Extract the [x, y] coordinate from the center of the cell holding the provided text.  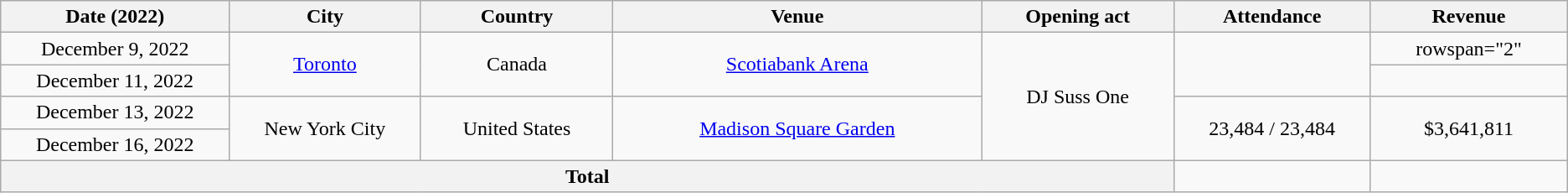
$3,641,811 [1469, 128]
Total [588, 176]
December 11, 2022 [116, 81]
Revenue [1469, 17]
Attendance [1272, 17]
Canada [517, 65]
Opening act [1078, 17]
Scotiabank Arena [797, 65]
23,484 / 23,484 [1272, 128]
Madison Square Garden [797, 128]
Venue [797, 17]
December 16, 2022 [116, 144]
DJ Suss One [1078, 96]
December 13, 2022 [116, 112]
Date (2022) [116, 17]
rowspan="2" [1469, 49]
December 9, 2022 [116, 49]
New York City [325, 128]
Toronto [325, 65]
United States [517, 128]
City [325, 17]
Country [517, 17]
